Provide the (x, y) coordinate of the cell's center where the given text is located.  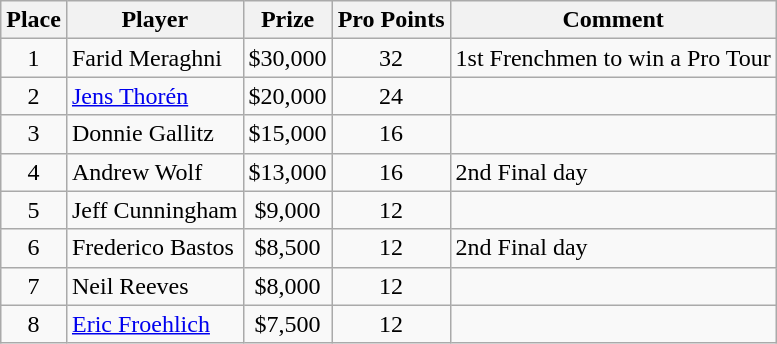
Pro Points (391, 20)
1 (34, 58)
Neil Reeves (154, 286)
$15,000 (288, 134)
Prize (288, 20)
Jens Thorén (154, 96)
Place (34, 20)
$9,000 (288, 210)
$20,000 (288, 96)
$7,500 (288, 324)
5 (34, 210)
Comment (613, 20)
24 (391, 96)
Frederico Bastos (154, 248)
$13,000 (288, 172)
$8,500 (288, 248)
Player (154, 20)
Jeff Cunningham (154, 210)
4 (34, 172)
7 (34, 286)
$30,000 (288, 58)
Eric Froehlich (154, 324)
2 (34, 96)
Farid Meraghni (154, 58)
32 (391, 58)
3 (34, 134)
Andrew Wolf (154, 172)
Donnie Gallitz (154, 134)
$8,000 (288, 286)
8 (34, 324)
1st Frenchmen to win a Pro Tour (613, 58)
6 (34, 248)
